Pinpoint the cell where the given text exists, returning its [x, y] midpoint coordinate. 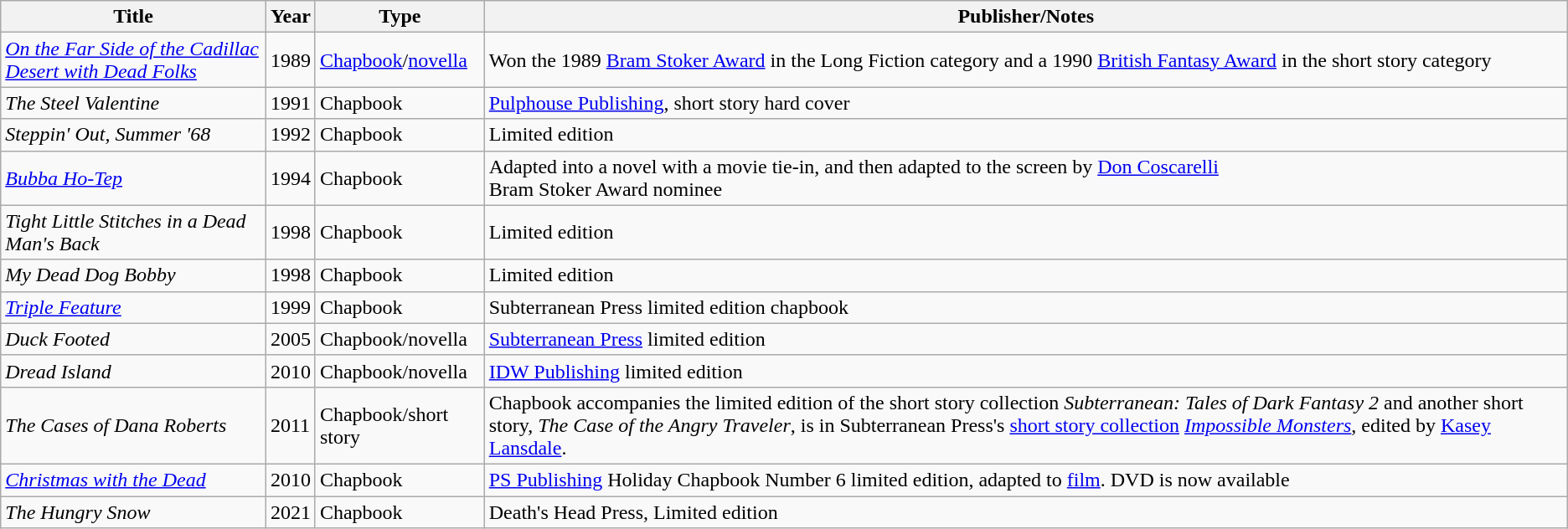
IDW Publishing limited edition [1025, 371]
1991 [290, 103]
1999 [290, 307]
Bubba Ho-Tep [134, 177]
Year [290, 17]
Tight Little Stitches in a Dead Man's Back [134, 233]
2021 [290, 511]
My Dead Dog Bobby [134, 275]
The Cases of Dana Roberts [134, 425]
Dread Island [134, 371]
Subterranean Press limited edition [1025, 339]
Steppin' Out, Summer '68 [134, 135]
Duck Footed [134, 339]
Type [400, 17]
Death's Head Press, Limited edition [1025, 511]
PS Publishing Holiday Chapbook Number 6 limited edition, adapted to film. DVD is now available [1025, 480]
Triple Feature [134, 307]
Title [134, 17]
Publisher/Notes [1025, 17]
1992 [290, 135]
On the Far Side of the Cadillac Desert with Dead Folks [134, 60]
Pulphouse Publishing, short story hard cover [1025, 103]
1994 [290, 177]
Chapbook/short story [400, 425]
Subterranean Press limited edition chapbook [1025, 307]
1989 [290, 60]
2005 [290, 339]
Adapted into a novel with a movie tie-in, and then adapted to the screen by Don CoscarelliBram Stoker Award nominee [1025, 177]
The Steel Valentine [134, 103]
Christmas with the Dead [134, 480]
2011 [290, 425]
Won the 1989 Bram Stoker Award in the Long Fiction category and a 1990 British Fantasy Award in the short story category [1025, 60]
The Hungry Snow [134, 511]
